From the cell containing the given text, extract its center point as (X, Y) coordinate. 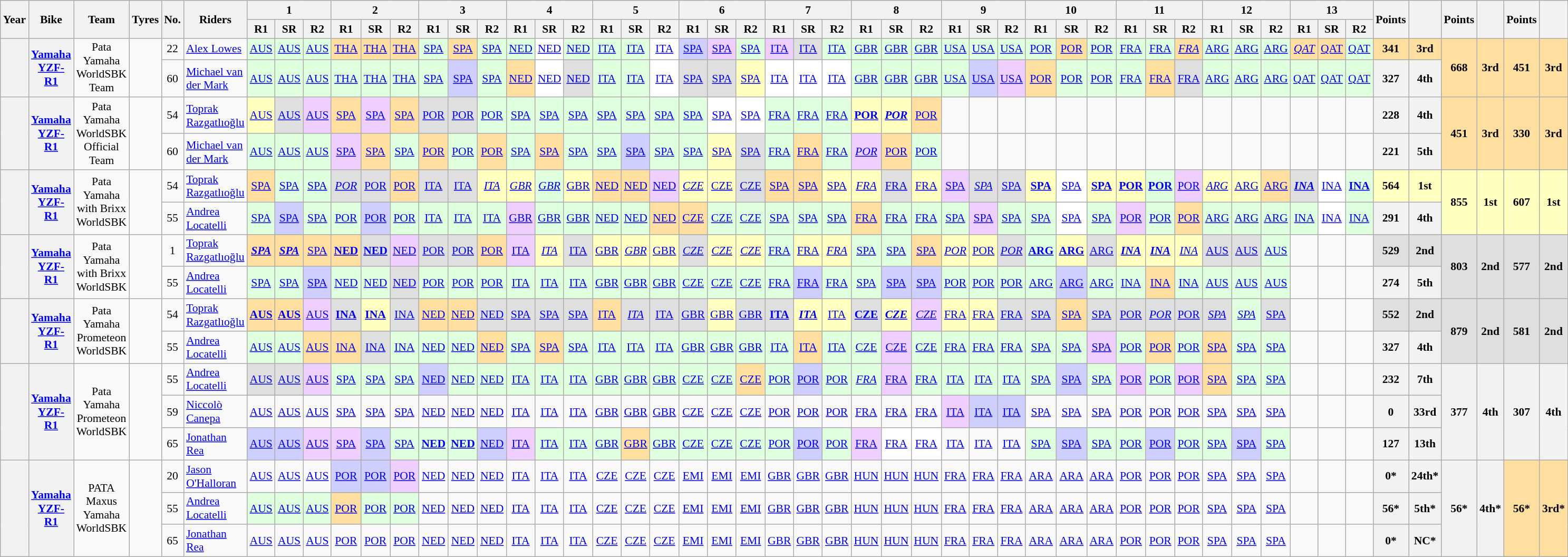
13 (1332, 10)
33rd (1425, 411)
552 (1391, 315)
12 (1246, 10)
Alex Lowes (215, 49)
668 (1459, 68)
7 (808, 10)
855 (1459, 202)
274 (1391, 283)
59 (172, 411)
607 (1522, 202)
581 (1522, 331)
228 (1391, 116)
7th (1425, 380)
PATA Maxus Yamaha WorldSBK (102, 508)
Bike (51, 19)
Jason O'Halloran (215, 476)
0 (1391, 411)
13th (1425, 444)
221 (1391, 152)
No. (172, 19)
577 (1522, 266)
377 (1459, 411)
2 (375, 10)
529 (1391, 250)
11 (1159, 10)
5th* (1425, 508)
9 (983, 10)
291 (1391, 218)
127 (1391, 444)
5 (636, 10)
NC* (1425, 541)
232 (1391, 380)
4th* (1490, 508)
879 (1459, 331)
803 (1459, 266)
24th* (1425, 476)
3rd* (1553, 508)
3 (462, 10)
Riders (215, 19)
Team (102, 19)
564 (1391, 186)
Tyres (146, 19)
330 (1522, 134)
Niccolò Canepa (215, 411)
Pata Yamaha WorldSBK Team (102, 68)
6 (722, 10)
4 (549, 10)
20 (172, 476)
10 (1071, 10)
Year (15, 19)
Pata Yamaha WorldSBK Official Team (102, 134)
22 (172, 49)
307 (1522, 411)
8 (896, 10)
341 (1391, 49)
